Search for the cell housing the specified text and yield its [x, y] center coordinate. 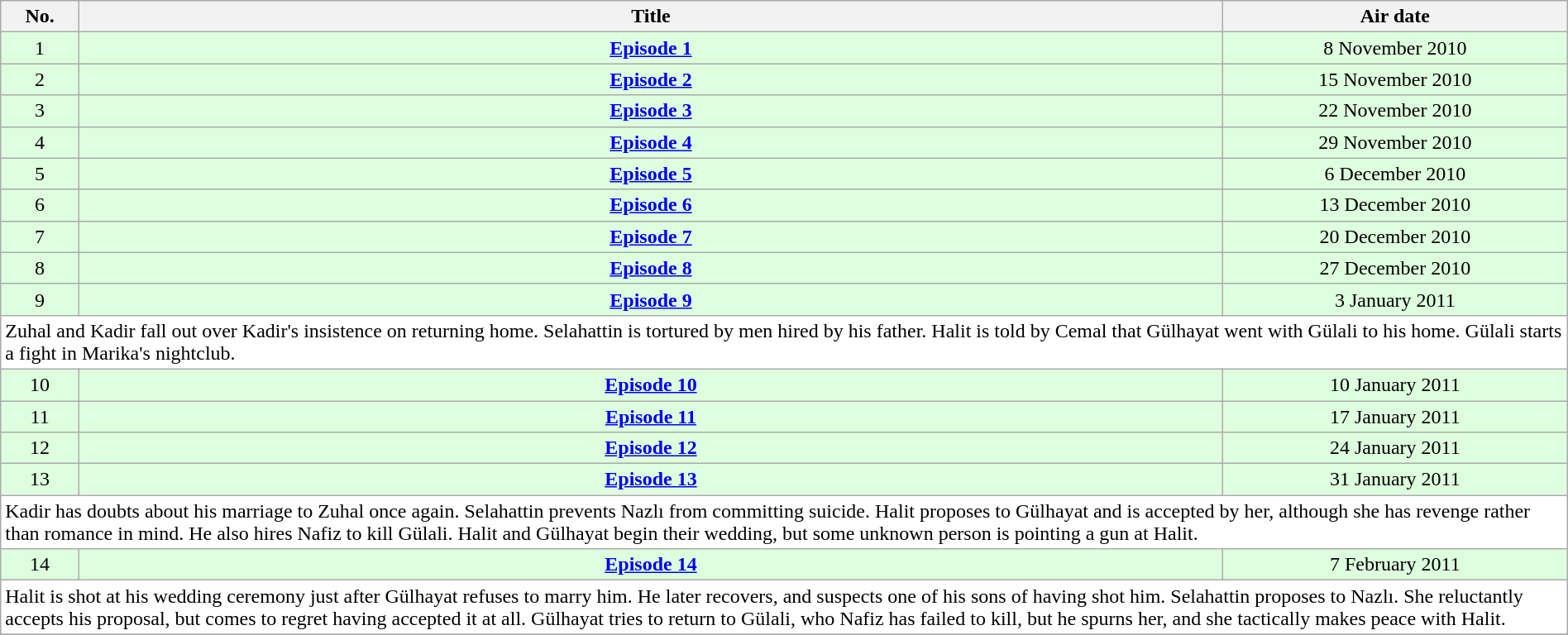
6 December 2010 [1394, 174]
8 [40, 268]
20 December 2010 [1394, 236]
9 [40, 299]
Title [650, 17]
Episode 7 [650, 236]
8 November 2010 [1394, 48]
No. [40, 17]
22 November 2010 [1394, 111]
7 February 2011 [1394, 565]
27 December 2010 [1394, 268]
Episode 9 [650, 299]
17 January 2011 [1394, 416]
Episode 13 [650, 480]
Episode 8 [650, 268]
24 January 2011 [1394, 448]
Episode 12 [650, 448]
12 [40, 448]
29 November 2010 [1394, 142]
5 [40, 174]
6 [40, 205]
Episode 11 [650, 416]
Episode 5 [650, 174]
Episode 10 [650, 384]
13 [40, 480]
2 [40, 79]
14 [40, 565]
Episode 14 [650, 565]
3 [40, 111]
13 December 2010 [1394, 205]
Episode 3 [650, 111]
7 [40, 236]
10 [40, 384]
15 November 2010 [1394, 79]
31 January 2011 [1394, 480]
Air date [1394, 17]
Episode 2 [650, 79]
Episode 4 [650, 142]
Episode 1 [650, 48]
1 [40, 48]
Episode 6 [650, 205]
11 [40, 416]
4 [40, 142]
10 January 2011 [1394, 384]
3 January 2011 [1394, 299]
